Find where the given text appears and provide that cell's center as (X, Y) coordinate. 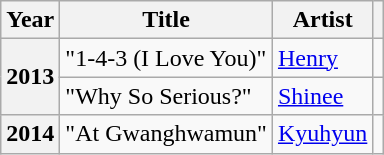
Shinee (322, 96)
2014 (30, 134)
"1-4-3 (I Love You)" (166, 58)
Year (30, 20)
2013 (30, 77)
Henry (322, 58)
Kyuhyun (322, 134)
Artist (322, 20)
Title (166, 20)
"Why So Serious?" (166, 96)
"At Gwanghwamun" (166, 134)
